Search for the cell housing the specified text and yield its (X, Y) center coordinate. 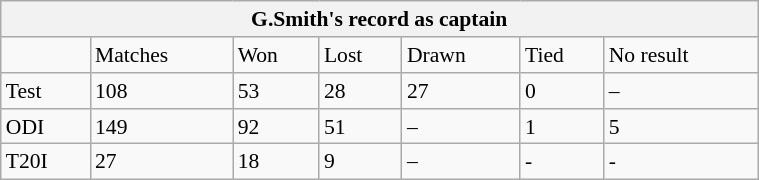
ODI (46, 126)
0 (562, 91)
51 (360, 126)
28 (360, 91)
Lost (360, 55)
Matches (162, 55)
53 (276, 91)
18 (276, 162)
T20I (46, 162)
Won (276, 55)
Test (46, 91)
1 (562, 126)
108 (162, 91)
9 (360, 162)
Tied (562, 55)
Drawn (461, 55)
No result (681, 55)
5 (681, 126)
G.Smith's record as captain (380, 19)
92 (276, 126)
149 (162, 126)
